Scan for the cell matching the given text and deliver its [x, y] coordinate at center. 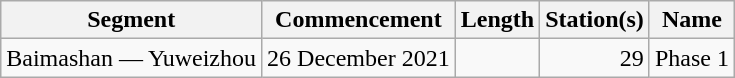
Length [497, 20]
Baimashan — Yuweizhou [132, 58]
Station(s) [595, 20]
29 [595, 58]
26 December 2021 [359, 58]
Segment [132, 20]
Name [692, 20]
Phase 1 [692, 58]
Commencement [359, 20]
